Capture the cell that displays the provided text and extract its (x, y) central coordinate. 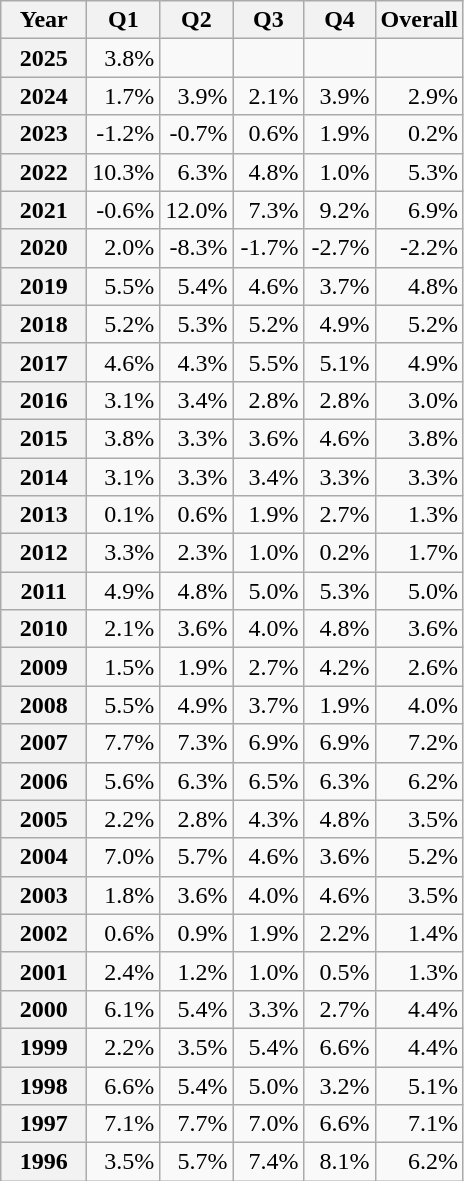
2023 (44, 134)
Overall (419, 20)
Year (44, 20)
7.4% (268, 1162)
1997 (44, 1124)
1.4% (419, 933)
2016 (44, 400)
-8.3% (196, 248)
0.5% (340, 971)
2005 (44, 819)
1996 (44, 1162)
Q1 (124, 20)
6.1% (124, 1009)
1.5% (124, 667)
3.0% (419, 400)
2013 (44, 515)
-0.7% (196, 134)
1999 (44, 1047)
2.4% (124, 971)
2018 (44, 324)
2011 (44, 591)
1998 (44, 1085)
-0.6% (124, 210)
7.2% (419, 743)
Q4 (340, 20)
2010 (44, 629)
-1.2% (124, 134)
10.3% (124, 172)
2024 (44, 96)
2008 (44, 705)
12.0% (196, 210)
2.3% (196, 553)
2020 (44, 248)
2.9% (419, 96)
-2.7% (340, 248)
2015 (44, 438)
1.8% (124, 895)
3.2% (340, 1085)
4.2% (340, 667)
2.6% (419, 667)
2022 (44, 172)
5.6% (124, 781)
2002 (44, 933)
2014 (44, 477)
2009 (44, 667)
0.1% (124, 515)
2012 (44, 553)
6.5% (268, 781)
Q3 (268, 20)
2000 (44, 1009)
2006 (44, 781)
2019 (44, 286)
0.9% (196, 933)
9.2% (340, 210)
2004 (44, 857)
2.0% (124, 248)
8.1% (340, 1162)
2007 (44, 743)
2017 (44, 362)
-2.2% (419, 248)
-1.7% (268, 248)
2025 (44, 58)
Q2 (196, 20)
2021 (44, 210)
2003 (44, 895)
1.2% (196, 971)
2001 (44, 971)
